Locate the cell with the specified text and output its (X, Y) center coordinate. 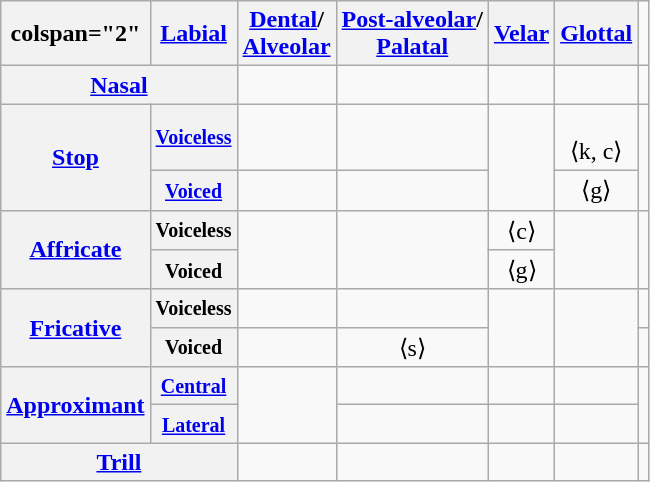
⟨k, c⟩ (596, 138)
Velar (521, 34)
Glottal (596, 34)
Labial (194, 34)
Trill (119, 462)
⟨s⟩ (412, 347)
Central (194, 386)
Stop (76, 157)
Lateral (194, 424)
Fricative (76, 328)
Post-alveolar/Palatal (412, 34)
⟨c⟩ (521, 230)
Approximant (76, 405)
Dental/Alveolar (286, 34)
colspan="2" (76, 34)
Nasal (119, 85)
Affricate (76, 250)
